For the text-containing cell, return its midpoint in (x, y) coordinate format. 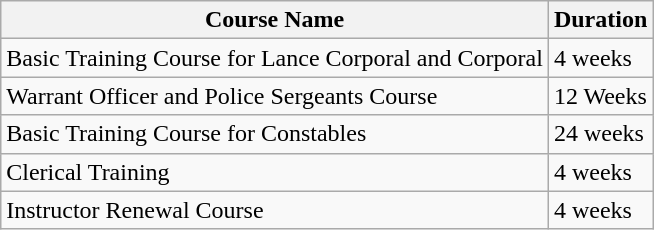
Course Name (275, 20)
12 Weeks (600, 96)
Clerical Training (275, 172)
24 weeks (600, 134)
Warrant Officer and Police Sergeants Course (275, 96)
Instructor Renewal Course (275, 210)
Basic Training Course for Constables (275, 134)
Duration (600, 20)
Basic Training Course for Lance Corporal and Corporal (275, 58)
